Find where the given text appears and provide that cell's center as [X, Y] coordinate. 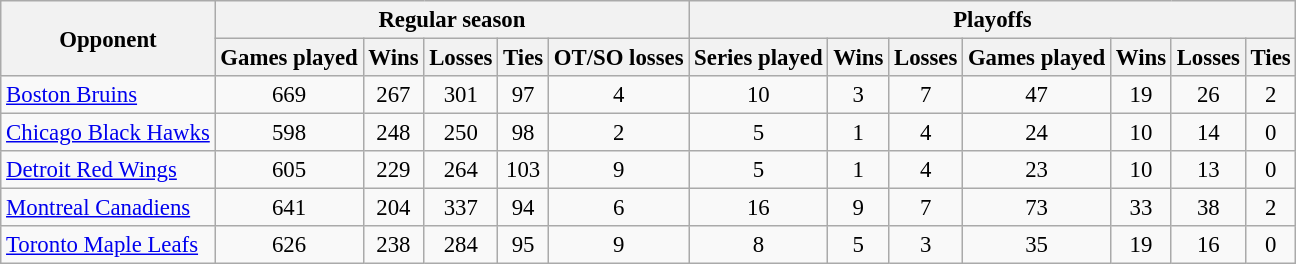
Detroit Red Wings [108, 170]
Chicago Black Hawks [108, 133]
33 [1142, 208]
OT/SO losses [618, 58]
8 [758, 245]
Montreal Canadiens [108, 208]
238 [394, 245]
229 [394, 170]
267 [394, 95]
605 [289, 170]
94 [524, 208]
264 [461, 170]
Regular season [452, 20]
73 [1037, 208]
641 [289, 208]
97 [524, 95]
204 [394, 208]
301 [461, 95]
Series played [758, 58]
35 [1037, 245]
284 [461, 245]
6 [618, 208]
13 [1208, 170]
Opponent [108, 38]
103 [524, 170]
248 [394, 133]
24 [1037, 133]
Playoffs [992, 20]
626 [289, 245]
38 [1208, 208]
23 [1037, 170]
250 [461, 133]
14 [1208, 133]
669 [289, 95]
Boston Bruins [108, 95]
47 [1037, 95]
Toronto Maple Leafs [108, 245]
598 [289, 133]
337 [461, 208]
98 [524, 133]
26 [1208, 95]
95 [524, 245]
